Scan for the cell matching the given text and deliver its (X, Y) coordinate at center. 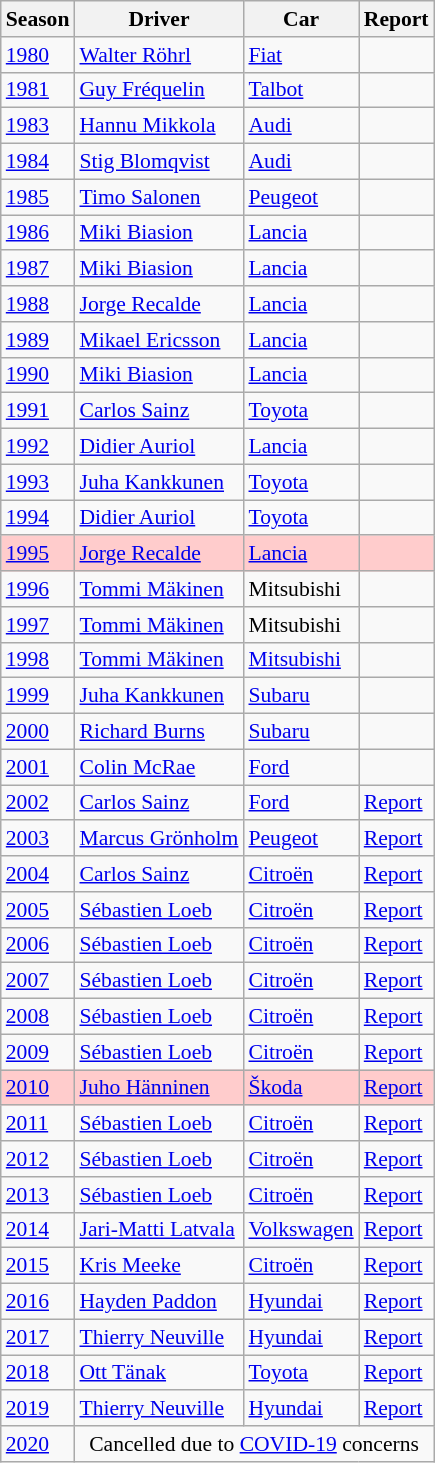
2019 (38, 1409)
2020 (38, 1444)
Mikael Ericsson (158, 340)
1993 (38, 482)
2003 (38, 839)
2016 (38, 1302)
1994 (38, 518)
2018 (38, 1373)
Kris Meeke (158, 1266)
1983 (38, 126)
Jari-Matti Latvala (158, 1230)
1987 (38, 269)
Driver (158, 19)
2007 (38, 981)
1989 (38, 340)
2006 (38, 945)
1992 (38, 447)
2015 (38, 1266)
Ott Tänak (158, 1373)
1986 (38, 233)
Škoda (300, 1088)
2000 (38, 732)
1988 (38, 304)
Marcus Grönholm (158, 839)
2014 (38, 1230)
2012 (38, 1159)
2009 (38, 1052)
2013 (38, 1195)
Cancelled due to COVID-19 concerns (254, 1444)
2004 (38, 874)
Guy Fréquelin (158, 90)
Colin McRae (158, 767)
2001 (38, 767)
Stig Blomqvist (158, 162)
2010 (38, 1088)
1996 (38, 589)
Timo Salonen (158, 197)
1990 (38, 375)
1995 (38, 554)
2011 (38, 1124)
1998 (38, 660)
1984 (38, 162)
1985 (38, 197)
Walter Röhrl (158, 55)
1991 (38, 411)
Richard Burns (158, 732)
Season (38, 19)
Talbot (300, 90)
1997 (38, 625)
1981 (38, 90)
Juho Hänninen (158, 1088)
1980 (38, 55)
2002 (38, 803)
2017 (38, 1337)
2008 (38, 1017)
Car (300, 19)
2005 (38, 910)
Fiat (300, 55)
Hannu Mikkola (158, 126)
Hayden Paddon (158, 1302)
1999 (38, 696)
Volkswagen (300, 1230)
